Extract the (x, y) coordinate from the center of the cell holding the provided text.  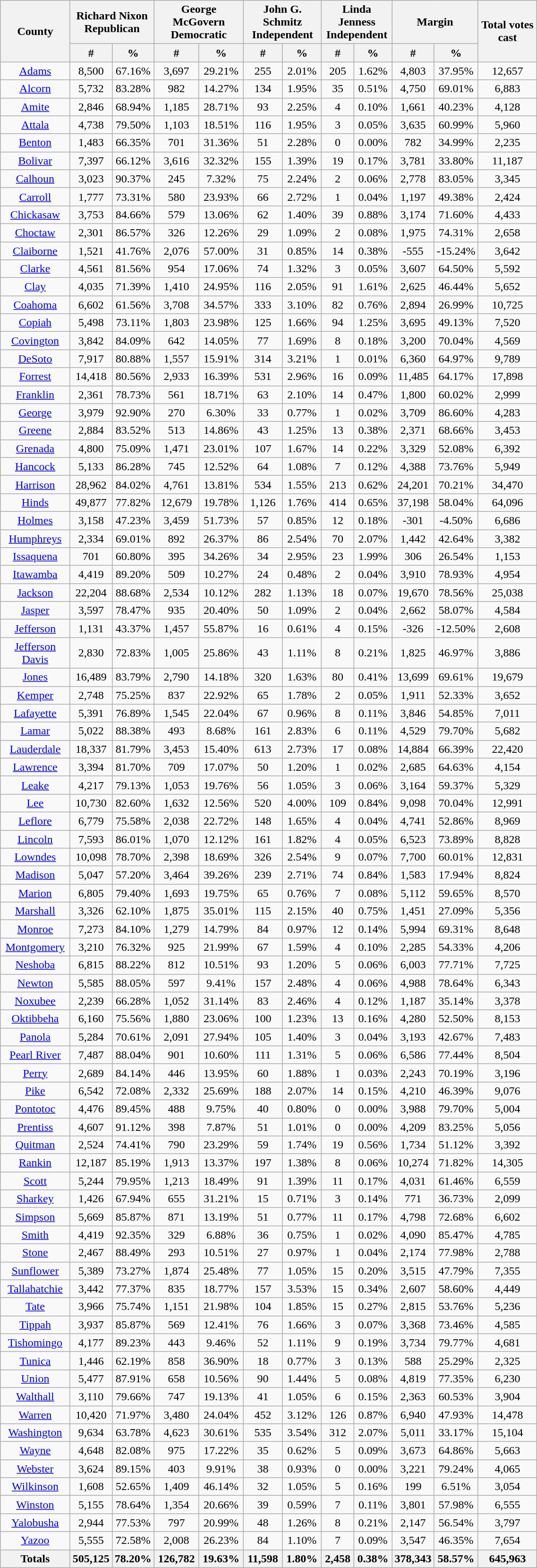
79.50% (133, 125)
2,625 (413, 287)
66.39% (456, 749)
31 (263, 251)
22,420 (507, 749)
2.15% (302, 911)
34,470 (507, 484)
5,133 (91, 466)
1,197 (413, 197)
3,708 (177, 305)
17.06% (221, 269)
1,880 (177, 1019)
790 (177, 1145)
6,003 (413, 965)
11,485 (413, 377)
3,801 (413, 1505)
4,607 (91, 1127)
9.75% (221, 1109)
134 (263, 89)
3.12% (302, 1414)
531 (263, 377)
56 (263, 785)
76.32% (133, 947)
1,426 (91, 1199)
6,559 (507, 1181)
35.14% (456, 1001)
7,355 (507, 1271)
68.66% (456, 431)
0.87% (373, 1414)
70 (338, 538)
53.76% (456, 1307)
41.76% (133, 251)
12.56% (221, 803)
2.01% (302, 71)
90 (263, 1378)
6,779 (91, 821)
797 (177, 1523)
10,725 (507, 305)
1.63% (302, 677)
1,483 (91, 143)
5,682 (507, 731)
88.05% (133, 983)
3,221 (413, 1469)
1.78% (302, 695)
5,585 (91, 983)
282 (263, 593)
4,738 (91, 125)
17,898 (507, 377)
13.37% (221, 1163)
580 (177, 197)
46.44% (456, 287)
4,128 (507, 107)
1,521 (91, 251)
975 (177, 1451)
-326 (413, 629)
5,356 (507, 911)
58.07% (456, 611)
23.98% (221, 323)
3,515 (413, 1271)
20.40% (221, 611)
2,999 (507, 395)
Lauderdale (35, 749)
2,099 (507, 1199)
58.60% (456, 1289)
89.23% (133, 1343)
78.47% (133, 611)
21.98% (221, 1307)
4,761 (177, 484)
398 (177, 1127)
3,382 (507, 538)
5,592 (507, 269)
3,673 (413, 1451)
Attala (35, 125)
320 (263, 677)
60.01% (456, 857)
12,991 (507, 803)
Choctaw (35, 233)
0.96% (302, 713)
75.74% (133, 1307)
3,459 (177, 520)
2,884 (91, 431)
14,418 (91, 377)
7,593 (91, 839)
66 (263, 197)
77.71% (456, 965)
83.52% (133, 431)
Montgomery (35, 947)
75.56% (133, 1019)
0.03% (373, 1073)
1,187 (413, 1001)
7,520 (507, 323)
Stone (35, 1253)
83.28% (133, 89)
13.81% (221, 484)
23.06% (221, 1019)
Washington (35, 1433)
81.56% (133, 269)
George (35, 413)
76.89% (133, 713)
8,500 (91, 71)
40.23% (456, 107)
Jones (35, 677)
3,979 (91, 413)
2,658 (507, 233)
Holmes (35, 520)
18.51% (221, 125)
Newton (35, 983)
3,392 (507, 1145)
23 (338, 557)
5,732 (91, 89)
78.73% (133, 395)
80 (338, 677)
2,534 (177, 593)
199 (413, 1487)
86.28% (133, 466)
5,004 (507, 1109)
5,391 (91, 713)
6,360 (413, 359)
60.53% (456, 1396)
8,969 (507, 821)
1,800 (413, 395)
Harrison (35, 484)
19.13% (221, 1396)
52.86% (456, 821)
1.08% (302, 466)
111 (263, 1055)
205 (338, 71)
15.40% (221, 749)
2,815 (413, 1307)
414 (338, 502)
1,409 (177, 1487)
2,748 (91, 695)
4,988 (413, 983)
333 (263, 305)
82.60% (133, 803)
10,274 (413, 1163)
3,642 (507, 251)
32 (263, 1487)
0.34% (373, 1289)
100 (263, 1019)
Union (35, 1378)
812 (177, 965)
82.08% (133, 1451)
3.21% (302, 359)
78.20% (133, 1559)
92.90% (133, 413)
Panola (35, 1037)
1,545 (177, 713)
2,524 (91, 1145)
54.33% (456, 947)
925 (177, 947)
22.04% (221, 713)
64.86% (456, 1451)
83 (263, 1001)
747 (177, 1396)
1.38% (302, 1163)
27.94% (221, 1037)
83.79% (133, 677)
89.20% (133, 575)
3,635 (413, 125)
-12.50% (456, 629)
14.05% (221, 341)
14,305 (507, 1163)
Amite (35, 107)
72.08% (133, 1091)
901 (177, 1055)
20.99% (221, 1523)
1,103 (177, 125)
88.04% (133, 1055)
3,158 (91, 520)
64.50% (456, 269)
2,285 (413, 947)
80.88% (133, 359)
33.17% (456, 1433)
1,446 (91, 1361)
Richard NixonRepublican (112, 22)
5,389 (91, 1271)
29.21% (221, 71)
Winston (35, 1505)
73.11% (133, 323)
Leflore (35, 821)
12,657 (507, 71)
2.05% (302, 287)
1.31% (302, 1055)
0.20% (373, 1271)
Tate (35, 1307)
72.83% (133, 653)
87.91% (133, 1378)
7,011 (507, 713)
66.35% (133, 143)
-4.50% (456, 520)
655 (177, 1199)
197 (263, 1163)
75.58% (133, 821)
69.61% (456, 677)
18.49% (221, 1181)
6,805 (91, 893)
19.63% (221, 1559)
17.07% (221, 767)
3,193 (413, 1037)
12,187 (91, 1163)
38 (263, 1469)
30.61% (221, 1433)
3,597 (91, 611)
11,187 (507, 161)
4,750 (413, 89)
17.22% (221, 1451)
2,334 (91, 538)
6,555 (507, 1505)
-15.24% (456, 251)
57.98% (456, 1505)
155 (263, 161)
8,824 (507, 875)
3.54% (302, 1433)
2.46% (302, 1001)
52.33% (456, 695)
6.30% (221, 413)
90.37% (133, 179)
15.91% (221, 359)
24,201 (413, 484)
36 (263, 1235)
306 (413, 557)
4,476 (91, 1109)
Greene (35, 431)
642 (177, 341)
85.19% (133, 1163)
22.92% (221, 695)
2,467 (91, 1253)
62.10% (133, 911)
3,174 (413, 215)
Lafayette (35, 713)
378,343 (413, 1559)
0.19% (373, 1343)
49.38% (456, 197)
31.36% (221, 143)
3,753 (91, 215)
12,831 (507, 857)
588 (413, 1361)
Wilkinson (35, 1487)
2,243 (413, 1073)
28.71% (221, 107)
85.47% (456, 1235)
188 (263, 1091)
21.99% (221, 947)
3,480 (177, 1414)
77.98% (456, 1253)
3,937 (91, 1325)
5,663 (507, 1451)
Benton (35, 143)
493 (177, 731)
23.29% (221, 1145)
59 (263, 1145)
10,098 (91, 857)
835 (177, 1289)
91.12% (133, 1127)
5,329 (507, 785)
84.02% (133, 484)
395 (177, 557)
Smith (35, 1235)
Webster (35, 1469)
89.45% (133, 1109)
-301 (413, 520)
52 (263, 1343)
3,164 (413, 785)
46.35% (456, 1541)
Margin (435, 22)
86.60% (456, 413)
4,210 (413, 1091)
Calhoun (35, 179)
Clay (35, 287)
613 (263, 749)
1,131 (91, 629)
46.39% (456, 1091)
77.37% (133, 1289)
3,326 (91, 911)
329 (177, 1235)
1,451 (413, 911)
3,842 (91, 341)
6,940 (413, 1414)
69.31% (456, 929)
1.55% (302, 484)
19.75% (221, 893)
658 (177, 1378)
3,695 (413, 323)
92.35% (133, 1235)
10.27% (221, 575)
1.74% (302, 1145)
4,954 (507, 575)
4,785 (507, 1235)
3,464 (177, 875)
837 (177, 695)
561 (177, 395)
2,944 (91, 1523)
62 (263, 215)
2,933 (177, 377)
13.19% (221, 1217)
86.57% (133, 233)
2,038 (177, 821)
74.41% (133, 1145)
Madison (35, 875)
2.73% (302, 749)
3,616 (177, 161)
0.48% (302, 575)
6.88% (221, 1235)
5,960 (507, 125)
5,022 (91, 731)
4,283 (507, 413)
0.93% (302, 1469)
George McGovernDemocratic (198, 22)
8.68% (221, 731)
2,689 (91, 1073)
10.56% (221, 1378)
3,054 (507, 1487)
0.51% (373, 89)
9,789 (507, 359)
72.58% (133, 1541)
8,570 (507, 893)
125 (263, 323)
1,354 (177, 1505)
Hancock (35, 466)
9,634 (91, 1433)
858 (177, 1361)
1,608 (91, 1487)
84.66% (133, 215)
Bolivar (35, 161)
2,398 (177, 857)
18,337 (91, 749)
4,206 (507, 947)
1.44% (302, 1378)
3,329 (413, 448)
2,235 (507, 143)
5,949 (507, 466)
Pontotoc (35, 1109)
46.97% (456, 653)
2.71% (302, 875)
1,975 (413, 233)
7.87% (221, 1127)
7.32% (221, 179)
12.12% (221, 839)
12,679 (177, 502)
Warren (35, 1414)
2.10% (302, 395)
4,065 (507, 1469)
2,091 (177, 1037)
1.61% (373, 287)
4,798 (413, 1217)
76 (263, 1325)
4,569 (507, 341)
1,471 (177, 448)
6.51% (456, 1487)
0.47% (373, 395)
1.88% (302, 1073)
59.37% (456, 785)
60.02% (456, 395)
579 (177, 215)
33 (263, 413)
1,632 (177, 803)
9.46% (221, 1343)
9,098 (413, 803)
18.69% (221, 857)
1,777 (91, 197)
24.95% (221, 287)
23.01% (221, 448)
49.13% (456, 323)
2,608 (507, 629)
10,730 (91, 803)
4,529 (413, 731)
2.95% (302, 557)
3,697 (177, 71)
2,458 (338, 1559)
56.54% (456, 1523)
2,894 (413, 305)
2.72% (302, 197)
7,725 (507, 965)
25.48% (221, 1271)
3,797 (507, 1523)
78.70% (133, 857)
6,392 (507, 448)
41 (263, 1396)
5,112 (413, 893)
77.82% (133, 502)
47.79% (456, 1271)
1,070 (177, 839)
3,624 (91, 1469)
Grenada (35, 448)
1.80% (302, 1559)
6,160 (91, 1019)
0.01% (373, 359)
25.86% (221, 653)
25.69% (221, 1091)
35.01% (221, 911)
51.73% (221, 520)
3,023 (91, 179)
47.93% (456, 1414)
935 (177, 611)
1,126 (263, 502)
68.94% (133, 107)
Linda JennessIndependent (357, 22)
John G. SchmitzIndependent (282, 22)
79.24% (456, 1469)
64.17% (456, 377)
597 (177, 983)
36.90% (221, 1361)
26.37% (221, 538)
16,489 (91, 677)
509 (177, 575)
67.94% (133, 1199)
Jasper (35, 611)
7,273 (91, 929)
3,196 (507, 1073)
4,800 (91, 448)
6,523 (413, 839)
37.95% (456, 71)
782 (413, 143)
86.01% (133, 839)
14.86% (221, 431)
3,378 (507, 1001)
535 (263, 1433)
1,875 (177, 911)
14.79% (221, 929)
Perry (35, 1073)
314 (263, 359)
75.25% (133, 695)
5,236 (507, 1307)
19,679 (507, 677)
5,477 (91, 1378)
1.23% (302, 1019)
Wayne (35, 1451)
Copiah (35, 323)
5,155 (91, 1505)
2,662 (413, 611)
80.56% (133, 377)
79.40% (133, 893)
72.68% (456, 1217)
84.10% (133, 929)
57.20% (133, 875)
1.65% (302, 821)
94 (338, 323)
2,174 (413, 1253)
0.13% (373, 1361)
54.85% (456, 713)
871 (177, 1217)
0.41% (373, 677)
255 (263, 71)
7,654 (507, 1541)
2,846 (91, 107)
4,154 (507, 767)
115 (263, 911)
1,913 (177, 1163)
77.35% (456, 1378)
1,693 (177, 893)
4,648 (91, 1451)
61.46% (456, 1181)
245 (177, 179)
2.48% (302, 983)
8,153 (507, 1019)
47.23% (133, 520)
4,584 (507, 611)
DeSoto (35, 359)
67.16% (133, 71)
12.41% (221, 1325)
71.82% (456, 1163)
3,846 (413, 713)
County (35, 31)
3.53% (302, 1289)
1.62% (373, 71)
28,962 (91, 484)
1.59% (302, 947)
1,583 (413, 875)
88.38% (133, 731)
5,244 (91, 1181)
34.99% (456, 143)
84.14% (133, 1073)
Lee (35, 803)
26.54% (456, 557)
505,125 (91, 1559)
88.49% (133, 1253)
49,877 (91, 502)
79.95% (133, 1181)
64,096 (507, 502)
55.87% (221, 629)
2,147 (413, 1523)
0.27% (373, 1307)
19.78% (221, 502)
64 (263, 466)
73.76% (456, 466)
4,280 (413, 1019)
1,825 (413, 653)
5,284 (91, 1037)
88.22% (133, 965)
0.22% (373, 448)
452 (263, 1414)
10.60% (221, 1055)
17 (338, 749)
3,345 (507, 179)
7,483 (507, 1037)
13.95% (221, 1073)
1.13% (302, 593)
77.44% (456, 1055)
2.96% (302, 377)
5,555 (91, 1541)
4,217 (91, 785)
25,038 (507, 593)
Jefferson (35, 629)
4,090 (413, 1235)
73.46% (456, 1325)
23.93% (221, 197)
1,053 (177, 785)
1,557 (177, 359)
Jackson (35, 593)
3,394 (91, 767)
36.73% (456, 1199)
4,585 (507, 1325)
3,368 (413, 1325)
4,561 (91, 269)
18.77% (221, 1289)
2.28% (302, 143)
446 (177, 1073)
88.68% (133, 593)
15,104 (507, 1433)
3,886 (507, 653)
37,198 (413, 502)
26.23% (221, 1541)
1,661 (413, 107)
0.59% (302, 1505)
Clarke (35, 269)
14.18% (221, 677)
18.71% (221, 395)
78.56% (456, 593)
Noxubee (35, 1001)
293 (177, 1253)
Franklin (35, 395)
4,623 (177, 1433)
75 (263, 179)
6,343 (507, 983)
1.32% (302, 269)
19.76% (221, 785)
83.05% (456, 179)
1,442 (413, 538)
Adams (35, 71)
61.56% (133, 305)
239 (263, 875)
2,607 (413, 1289)
71.97% (133, 1414)
5,994 (413, 929)
Chickasaw (35, 215)
78.93% (456, 575)
Yazoo (35, 1541)
27 (263, 1253)
60.80% (133, 557)
4,819 (413, 1378)
Yalobusha (35, 1523)
46.14% (221, 1487)
63 (263, 395)
42.67% (456, 1037)
2,424 (507, 197)
892 (177, 538)
6,686 (507, 520)
77.53% (133, 1523)
16.39% (221, 377)
443 (177, 1343)
4,177 (91, 1343)
62.19% (133, 1361)
6,815 (91, 965)
1,410 (177, 287)
Walthall (35, 1396)
3,442 (91, 1289)
Tishomingo (35, 1343)
270 (177, 413)
2.83% (302, 731)
9,076 (507, 1091)
2,361 (91, 395)
Coahoma (35, 305)
488 (177, 1109)
75.09% (133, 448)
2,685 (413, 767)
Alcorn (35, 89)
771 (413, 1199)
59.65% (456, 893)
82 (338, 305)
1.82% (302, 839)
Covington (35, 341)
2,371 (413, 431)
Itawamba (35, 575)
3,988 (413, 1109)
2,332 (177, 1091)
7,487 (91, 1055)
Sunflower (35, 1271)
3,910 (413, 575)
4,433 (507, 215)
1.99% (373, 557)
0.56% (373, 1145)
2,363 (413, 1396)
2,790 (177, 677)
1,151 (177, 1307)
3,652 (507, 695)
4,035 (91, 287)
Prentiss (35, 1127)
5,652 (507, 287)
513 (177, 431)
3,734 (413, 1343)
6,883 (507, 89)
7,397 (91, 161)
70.21% (456, 484)
534 (263, 484)
7,917 (91, 359)
3,210 (91, 947)
5,047 (91, 875)
4,388 (413, 466)
Monroe (35, 929)
520 (263, 803)
4,803 (413, 71)
71.39% (133, 287)
Lamar (35, 731)
Simpson (35, 1217)
73.89% (456, 839)
104 (263, 1307)
2,325 (507, 1361)
2.25% (302, 107)
3,607 (413, 269)
3.10% (302, 305)
1,803 (177, 323)
5,498 (91, 323)
Issaquena (35, 557)
79.77% (456, 1343)
31.14% (221, 1001)
Jefferson Davis (35, 653)
954 (177, 269)
3,547 (413, 1541)
Oktibbeha (35, 1019)
Pike (35, 1091)
Lowndes (35, 857)
Totals (35, 1559)
29 (263, 233)
2,788 (507, 1253)
70.19% (456, 1073)
109 (338, 803)
1,279 (177, 929)
73.27% (133, 1271)
Humphreys (35, 538)
Marion (35, 893)
8,504 (507, 1055)
3,904 (507, 1396)
4,209 (413, 1127)
Kemper (35, 695)
3,200 (413, 341)
1.10% (302, 1541)
Forrest (35, 377)
14,478 (507, 1414)
81.70% (133, 767)
Pearl River (35, 1055)
1,734 (413, 1145)
22.72% (221, 821)
0.71% (302, 1199)
60.99% (456, 125)
2,301 (91, 233)
4,681 (507, 1343)
39.26% (221, 875)
34.26% (221, 557)
79.66% (133, 1396)
0.88% (373, 215)
1.85% (302, 1307)
79.13% (133, 785)
89.15% (133, 1469)
13,699 (413, 677)
3,110 (91, 1396)
2,076 (177, 251)
1,874 (177, 1271)
11,598 (263, 1559)
126 (338, 1414)
4,449 (507, 1289)
8,648 (507, 929)
1,911 (413, 695)
4.00% (302, 803)
25.29% (456, 1361)
58.57% (456, 1559)
52.08% (456, 448)
17.94% (456, 875)
81.79% (133, 749)
22,204 (91, 593)
31.21% (221, 1199)
1.76% (302, 502)
1.26% (302, 1523)
2,008 (177, 1541)
24 (263, 575)
1.69% (302, 341)
73.31% (133, 197)
148 (263, 821)
70.61% (133, 1037)
52.65% (133, 1487)
126,782 (177, 1559)
48 (263, 1523)
71.60% (456, 215)
64.63% (456, 767)
0.61% (302, 629)
27.09% (456, 911)
63.78% (133, 1433)
8,828 (507, 839)
24.04% (221, 1414)
1,052 (177, 1001)
10.12% (221, 593)
32.32% (221, 161)
1,005 (177, 653)
1.67% (302, 448)
10,420 (91, 1414)
60 (263, 1073)
84.09% (133, 341)
5,011 (413, 1433)
6,542 (91, 1091)
3,781 (413, 161)
9.91% (221, 1469)
42.64% (456, 538)
9.41% (221, 983)
Lawrence (35, 767)
213 (338, 484)
1,185 (177, 107)
2,778 (413, 179)
1,457 (177, 629)
2,239 (91, 1001)
Sharkey (35, 1199)
Quitman (35, 1145)
Tallahatchie (35, 1289)
57 (263, 520)
1,153 (507, 557)
1,213 (177, 1181)
312 (338, 1433)
20.66% (221, 1505)
12.26% (221, 233)
2,830 (91, 653)
57.00% (221, 251)
14,884 (413, 749)
982 (177, 89)
107 (263, 448)
709 (177, 767)
Marshall (35, 911)
4,031 (413, 1181)
403 (177, 1469)
0.65% (373, 502)
3,709 (413, 413)
66.12% (133, 161)
14.27% (221, 89)
Total votes cast (507, 31)
64.97% (456, 359)
6,230 (507, 1378)
66.28% (133, 1001)
745 (177, 466)
Neshoba (35, 965)
Claiborne (35, 251)
645,963 (507, 1559)
74.31% (456, 233)
26.99% (456, 305)
6,586 (413, 1055)
19,670 (413, 593)
34.57% (221, 305)
1.01% (302, 1127)
2.24% (302, 179)
-555 (413, 251)
13.06% (221, 215)
43.37% (133, 629)
7,700 (413, 857)
86 (263, 538)
Scott (35, 1181)
51.12% (456, 1145)
Carroll (35, 197)
58.04% (456, 502)
4,741 (413, 821)
Hinds (35, 502)
52.50% (456, 1019)
3,966 (91, 1307)
569 (177, 1325)
5,056 (507, 1127)
33.80% (456, 161)
83.25% (456, 1127)
Rankin (35, 1163)
105 (263, 1037)
Lincoln (35, 839)
Tunica (35, 1361)
Leake (35, 785)
Tippah (35, 1325)
5,669 (91, 1217)
34 (263, 557)
12.52% (221, 466)
0.80% (302, 1109)
